Search for the cell housing the specified text and yield its (X, Y) center coordinate. 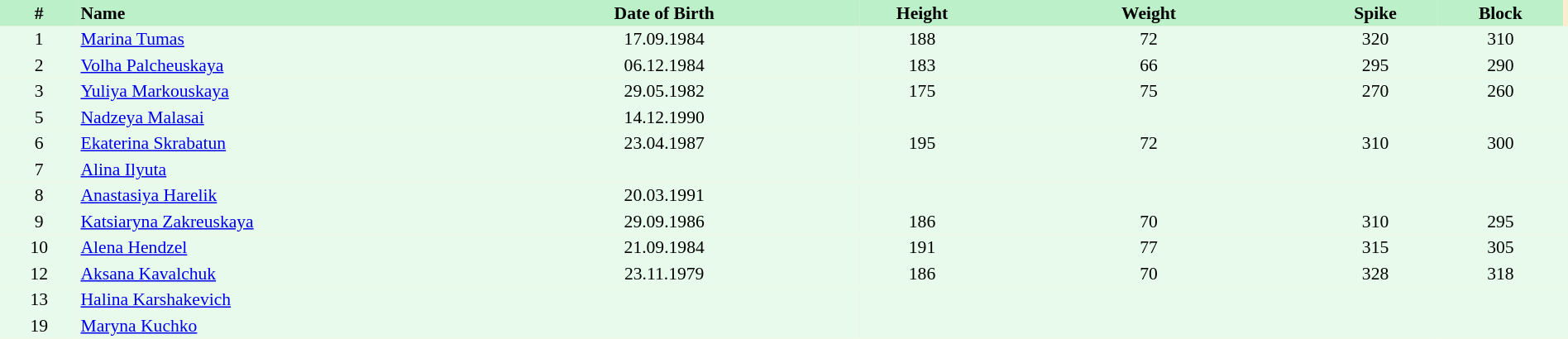
318 (1500, 274)
Aksana Kavalchuk (273, 274)
14.12.1990 (664, 117)
328 (1374, 274)
Nadzeya Malasai (273, 117)
Alina Ilyuta (273, 169)
290 (1500, 65)
77 (1150, 248)
29.05.1982 (664, 91)
8 (39, 195)
Spike (1374, 13)
Katsiaryna Zakreuskaya (273, 222)
260 (1500, 91)
Height (921, 13)
75 (1150, 91)
191 (921, 248)
3 (39, 91)
Marina Tumas (273, 40)
20.03.1991 (664, 195)
195 (921, 144)
Date of Birth (664, 13)
Volha Palcheuskaya (273, 65)
7 (39, 169)
Block (1500, 13)
Weight (1150, 13)
06.12.1984 (664, 65)
19 (39, 326)
66 (1150, 65)
Halina Karshakevich (273, 299)
10 (39, 248)
188 (921, 40)
1 (39, 40)
9 (39, 222)
6 (39, 144)
183 (921, 65)
2 (39, 65)
17.09.1984 (664, 40)
Alena Hendzel (273, 248)
320 (1374, 40)
300 (1500, 144)
12 (39, 274)
23.04.1987 (664, 144)
23.11.1979 (664, 274)
# (39, 13)
Yuliya Markouskaya (273, 91)
Maryna Kuchko (273, 326)
5 (39, 117)
305 (1500, 248)
29.09.1986 (664, 222)
175 (921, 91)
Name (273, 13)
13 (39, 299)
315 (1374, 248)
21.09.1984 (664, 248)
Anastasiya Harelik (273, 195)
270 (1374, 91)
Ekaterina Skrabatun (273, 144)
